Output the [X, Y] coordinate of the center of the cell containing the given text.  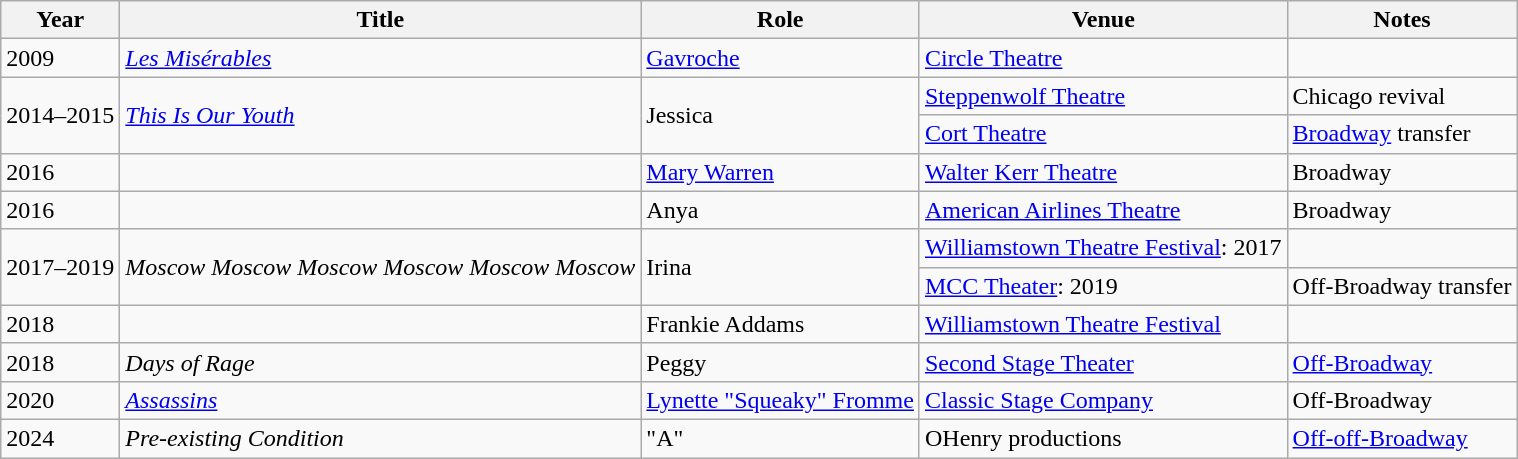
Irina [780, 267]
Cort Theatre [1103, 134]
This Is Our Youth [380, 115]
Anya [780, 210]
2014–2015 [60, 115]
Chicago revival [1402, 96]
Second Stage Theater [1103, 362]
Gavroche [780, 58]
Frankie Addams [780, 324]
2024 [60, 438]
Steppenwolf Theatre [1103, 96]
Circle Theatre [1103, 58]
Venue [1103, 20]
2017–2019 [60, 267]
Off-Broadway transfer [1402, 286]
2020 [60, 400]
Williamstown Theatre Festival [1103, 324]
Les Misérables [380, 58]
Assassins [380, 400]
MCC Theater: 2019 [1103, 286]
Title [380, 20]
OHenry productions [1103, 438]
Off-off-Broadway [1402, 438]
Broadway transfer [1402, 134]
Days of Rage [380, 362]
Year [60, 20]
Jessica [780, 115]
American Airlines Theatre [1103, 210]
2009 [60, 58]
Classic Stage Company [1103, 400]
Moscow Moscow Moscow Moscow Moscow Moscow [380, 267]
Pre-existing Condition [380, 438]
Williamstown Theatre Festival: 2017 [1103, 248]
"A" [780, 438]
Walter Kerr Theatre [1103, 172]
Peggy [780, 362]
Lynette "Squeaky" Fromme [780, 400]
Role [780, 20]
Notes [1402, 20]
Mary Warren [780, 172]
